Pinpoint the cell where the given text exists, returning its (x, y) midpoint coordinate. 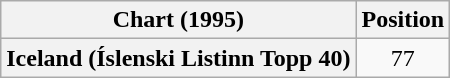
Position (403, 20)
77 (403, 58)
Chart (1995) (178, 20)
Iceland (Íslenski Listinn Topp 40) (178, 58)
